Pinpoint the cell where the given text exists, returning its [X, Y] midpoint coordinate. 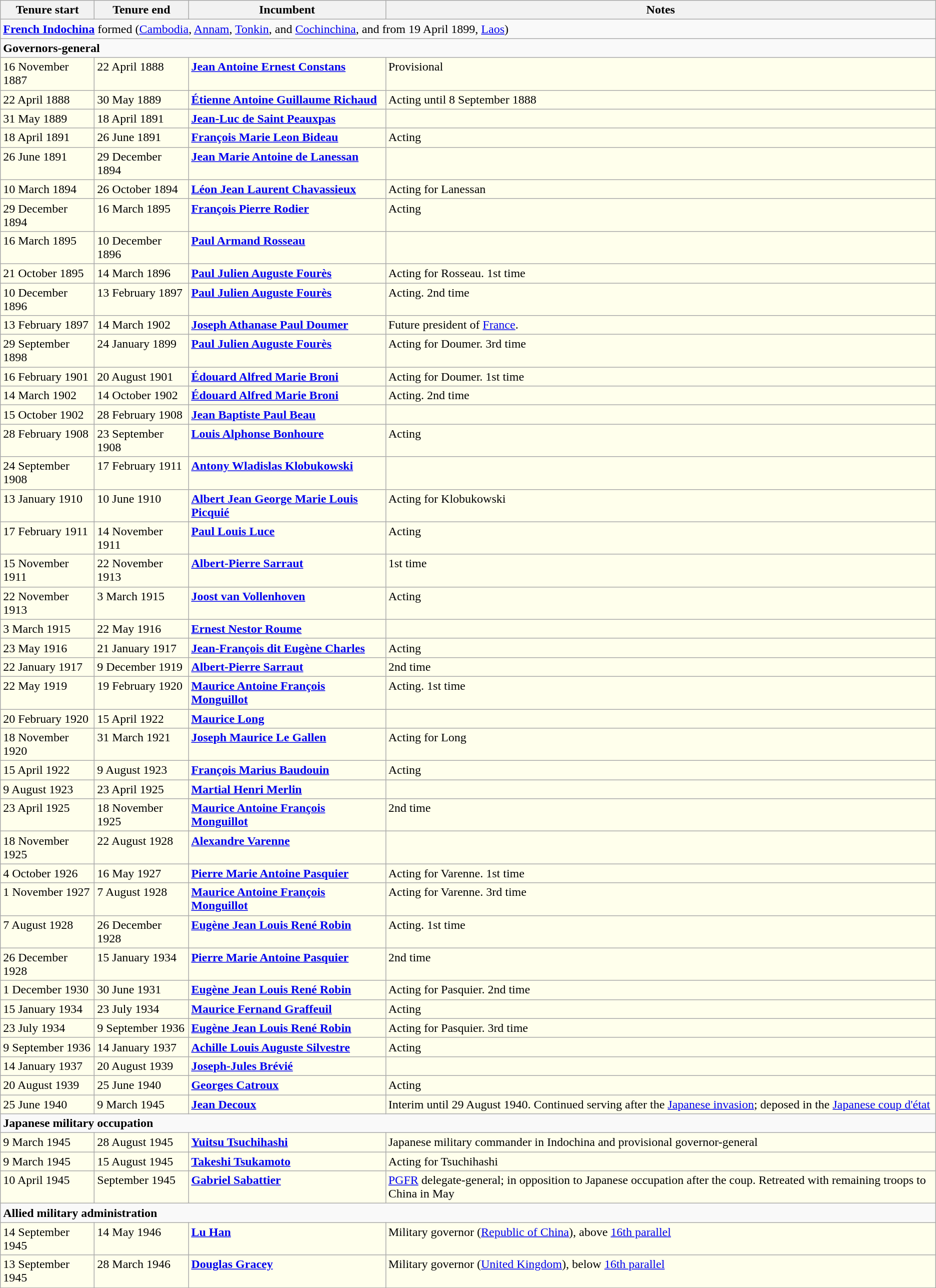
Acting for Varenne. 1st time [660, 873]
Governors-general [468, 48]
26 October 1894 [141, 189]
10 April 1945 [47, 1187]
21 October 1895 [47, 273]
François Marie Leon Bideau [287, 138]
15 August 1945 [141, 1161]
Joseph Athanase Paul Doumer [287, 325]
22 January 1917 [47, 667]
15 November 1911 [47, 570]
Paul Armand Rosseau [287, 247]
Paul Louis Luce [287, 538]
Achille Louis Auguste Silvestre [287, 1047]
Maurice Long [287, 719]
Acting for Long [660, 744]
Georges Catroux [287, 1085]
14 March 1896 [141, 273]
Antony Wladislas Klobukowski [287, 473]
Léon Jean Laurent Chavassieux [287, 189]
Maurice Fernand Graffeuil [287, 1009]
28 March 1946 [141, 1271]
31 March 1921 [141, 744]
Tenure end [141, 10]
Provisional [660, 74]
24 January 1899 [141, 351]
Jean-Luc de Saint Peauxpas [287, 119]
16 May 1927 [141, 873]
Tenure start [47, 10]
French Indochina formed (Cambodia, Annam, Tonkin, and Cochinchina, and from 19 April 1899, Laos) [468, 29]
Japanese military commander in Indochina and provisional governor-general [660, 1142]
Jean Antoine Ernest Constans [287, 74]
Allied military administration [468, 1213]
Takeshi Tsukamoto [287, 1161]
14 November 1911 [141, 538]
Jean Decoux [287, 1104]
Joseph-Jules Brévié [287, 1066]
Acting for Klobukowski [660, 505]
20 August 1901 [141, 377]
Acting for Doumer. 1st time [660, 377]
13 September 1945 [47, 1271]
Incumbent [287, 10]
Joseph Maurice Le Gallen [287, 744]
1 November 1927 [47, 899]
Yuitsu Tsuchihashi [287, 1142]
14 May 1946 [141, 1238]
Lu Han [287, 1238]
18 November 1920 [47, 744]
31 May 1889 [47, 119]
Ernest Nestor Roume [287, 629]
30 June 1931 [141, 990]
14 October 1902 [141, 396]
PGFR delegate-general; in opposition to Japanese occupation after the coup. Retreated with remaining troops to China in May [660, 1187]
28 August 1945 [141, 1142]
16 February 1901 [47, 377]
21 January 1917 [141, 648]
14 September 1945 [47, 1238]
Acting for Pasquier. 3rd time [660, 1028]
Martial Henri Merlin [287, 789]
22 August 1928 [141, 847]
29 September 1898 [47, 351]
Acting until 8 September 1888 [660, 100]
10 March 1894 [47, 189]
20 February 1920 [47, 719]
10 June 1910 [141, 505]
30 May 1889 [141, 100]
16 November 1887 [47, 74]
Military governor (United Kingdom), below 16th parallel [660, 1271]
24 September 1908 [47, 473]
4 October 1926 [47, 873]
Acting for Pasquier. 2nd time [660, 990]
19 February 1920 [141, 692]
15 October 1902 [47, 415]
Acting for Rosseau. 1st time [660, 273]
Acting for Doumer. 3rd time [660, 351]
1 December 1930 [47, 990]
23 May 1916 [47, 648]
Acting for Tsuchihashi [660, 1161]
Douglas Gracey [287, 1271]
Joost van Vollenhoven [287, 603]
1st time [660, 570]
Louis Alphonse Bonhoure [287, 440]
François Marius Baudouin [287, 770]
Japanese military occupation [468, 1123]
September 1945 [141, 1187]
23 September 1908 [141, 440]
Interim until 29 August 1940. Continued serving after the Japanese invasion; deposed in the Japanese coup d'état [660, 1104]
Notes [660, 10]
Acting for Lanessan [660, 189]
Future president of France. [660, 325]
Jean-François dit Eugène Charles [287, 648]
22 May 1916 [141, 629]
Military governor (Republic of China), above 16th parallel [660, 1238]
Alexandre Varenne [287, 847]
Albert Jean George Marie Louis Picquié [287, 505]
Jean Baptiste Paul Beau [287, 415]
François Pierre Rodier [287, 215]
Gabriel Sabattier [287, 1187]
9 December 1919 [141, 667]
Acting for Varenne. 3rd time [660, 899]
22 May 1919 [47, 692]
Étienne Antoine Guillaume Richaud [287, 100]
Jean Marie Antoine de Lanessan [287, 163]
13 January 1910 [47, 505]
